Pinpoint the cell where the given text exists, returning its (x, y) midpoint coordinate. 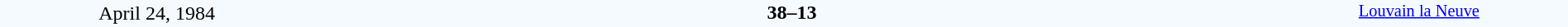
April 24, 1984 (157, 13)
Louvain la Neuve (1419, 13)
38–13 (791, 12)
